Capture the cell that displays the provided text and extract its (X, Y) central coordinate. 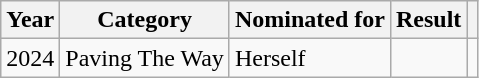
Result (428, 20)
Category (145, 20)
2024 (30, 58)
Paving The Way (145, 58)
Herself (310, 58)
Nominated for (310, 20)
Year (30, 20)
